For the text-containing cell, return its midpoint in (x, y) coordinate format. 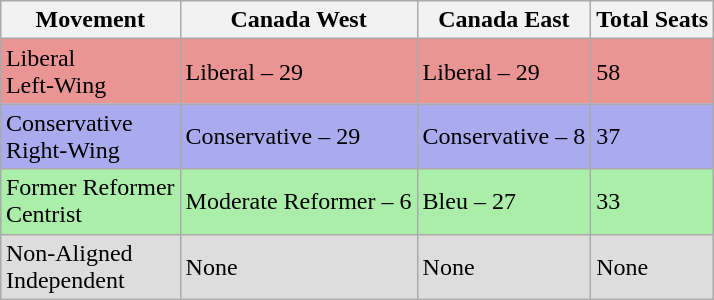
Total Seats (652, 20)
Bleu – 27 (504, 202)
Canada West (298, 20)
33 (652, 202)
Conservative – 8 (504, 136)
58 (652, 72)
Former ReformerCentrist (90, 202)
37 (652, 136)
LiberalLeft-Wing (90, 72)
Canada East (504, 20)
Non-AlignedIndependent (90, 266)
Moderate Reformer – 6 (298, 202)
Conservative – 29 (298, 136)
ConservativeRight-Wing (90, 136)
Movement (90, 20)
